Scan for the cell matching the given text and deliver its [x, y] coordinate at center. 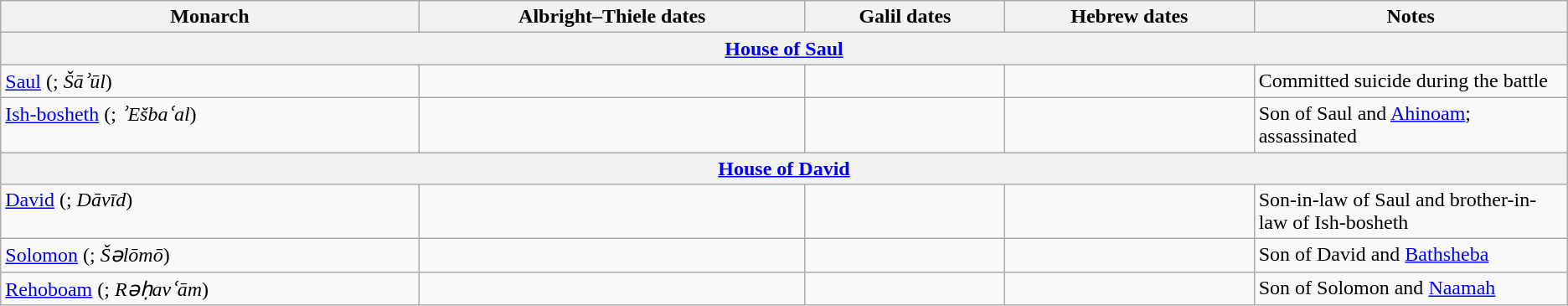
House of Saul [784, 49]
Galil dates [905, 17]
Hebrew dates [1130, 17]
House of David [784, 169]
Ish-bosheth (; ʾEšbaʿal) [209, 124]
Albright–Thiele dates [611, 17]
Son of Solomon and Naamah [1411, 288]
Son of Saul and Ahinoam; assassinated [1411, 124]
Committed suicide during the battle [1411, 81]
Rehoboam (; Rəḥavʿām) [209, 288]
Son of David and Bathsheba [1411, 256]
Son-in-law of Saul and brother-in-law of Ish-bosheth [1411, 211]
David (; Dāvīd) [209, 211]
Notes [1411, 17]
Monarch [209, 17]
Saul (; Šāʾūl) [209, 81]
Solomon (; Šəlōmō) [209, 256]
